Find where the given text appears and provide that cell's center as [X, Y] coordinate. 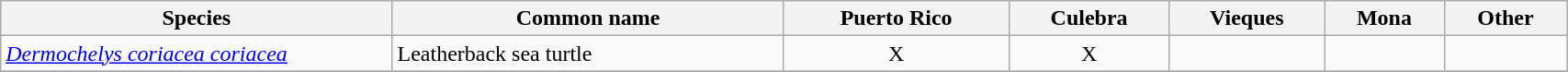
Puerto Rico [897, 18]
Vieques [1247, 18]
Culebra [1089, 18]
Other [1505, 18]
Common name [588, 18]
Mona [1385, 18]
Dermochelys coriacea coriacea [197, 54]
Leatherback sea turtle [588, 54]
Species [197, 18]
